Locate the cell with the specified text and output its [X, Y] center coordinate. 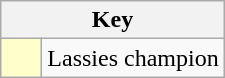
Lassies champion [133, 58]
Key [112, 20]
